Capture the cell that displays the provided text and extract its (x, y) central coordinate. 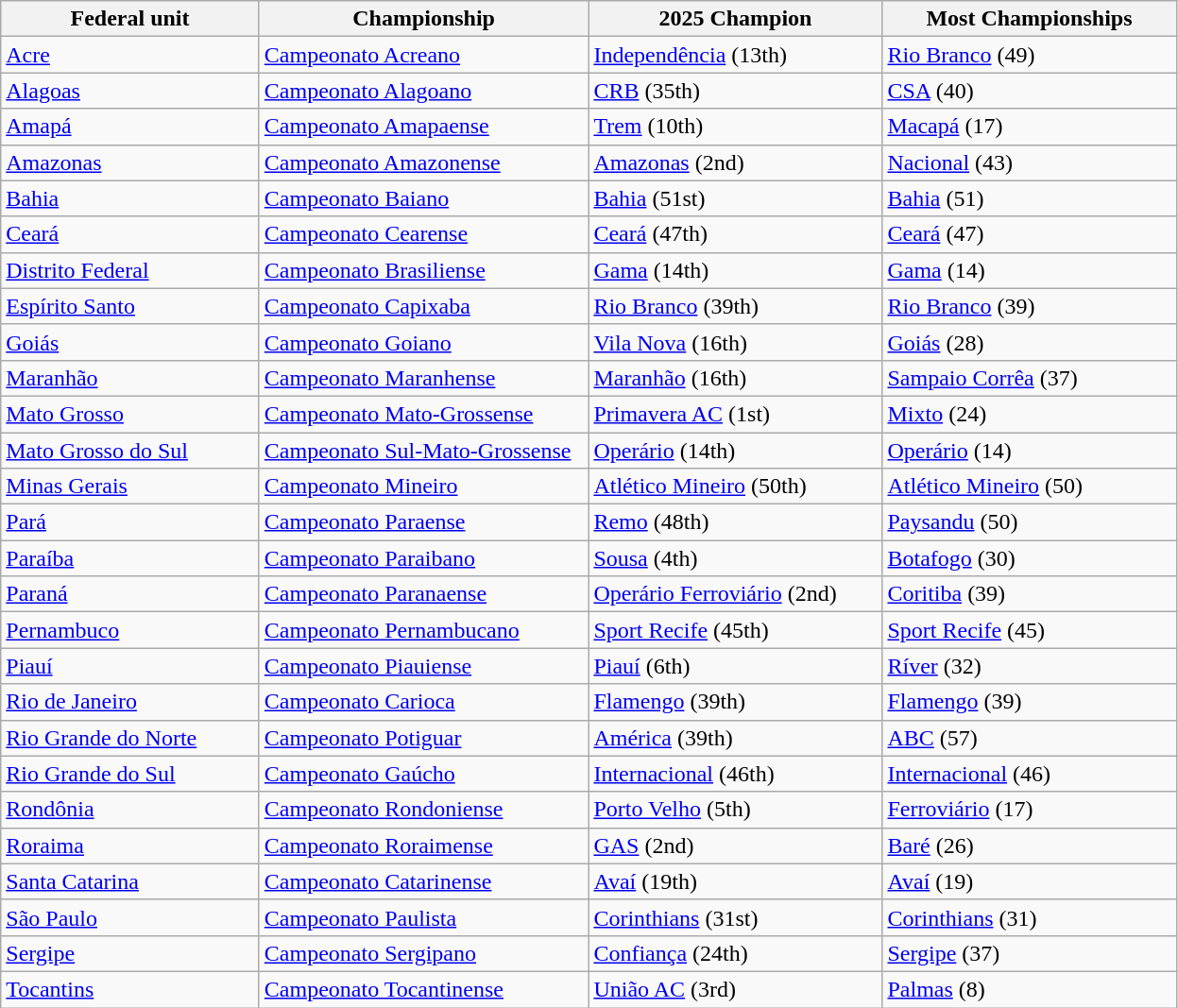
Santa Catarina (130, 881)
Avaí (19th) (735, 881)
Bahia (51st) (735, 198)
Sousa (4th) (735, 558)
Campeonato Carioca (423, 702)
Campeonato Alagoano (423, 91)
Campeonato Paulista (423, 917)
Flamengo (39) (1030, 702)
Piauí (6th) (735, 666)
União AC (3rd) (735, 989)
Pará (130, 522)
Amapá (130, 127)
Macapá (17) (1030, 127)
Acre (130, 55)
Ceará (130, 234)
Campeonato Amapaense (423, 127)
Rio Branco (39th) (735, 306)
Bahia (130, 198)
Maranhão (16th) (735, 378)
Botafogo (30) (1030, 558)
Campeonato Pernambucano (423, 630)
Rio Branco (39) (1030, 306)
Goiás (28) (1030, 342)
Campeonato Paraibano (423, 558)
Campeonato Brasiliense (423, 270)
Sport Recife (45) (1030, 630)
Porto Velho (5th) (735, 810)
Remo (48th) (735, 522)
Paraíba (130, 558)
Campeonato Goiano (423, 342)
ABC (57) (1030, 738)
Trem (10th) (735, 127)
Operário (14th) (735, 451)
América (39th) (735, 738)
Campeonato Sul-Mato-Grossense (423, 451)
Campeonato Capixaba (423, 306)
CSA (40) (1030, 91)
Vila Nova (16th) (735, 342)
Ríver (32) (1030, 666)
Rondônia (130, 810)
Federal unit (130, 19)
Paraná (130, 594)
Amazonas (2nd) (735, 162)
Sport Recife (45th) (735, 630)
Rio Grande do Norte (130, 738)
Bahia (51) (1030, 198)
Baré (26) (1030, 846)
Mato Grosso (130, 414)
Piauí (130, 666)
CRB (35th) (735, 91)
Maranhão (130, 378)
Ceará (47th) (735, 234)
Minas Gerais (130, 487)
Internacional (46th) (735, 774)
Goiás (130, 342)
Sergipe (130, 953)
Rio de Janeiro (130, 702)
Espírito Santo (130, 306)
Mato Grosso do Sul (130, 451)
Ferroviário (17) (1030, 810)
Avaí (19) (1030, 881)
Pernambuco (130, 630)
Operário Ferroviário (2nd) (735, 594)
2025 Champion (735, 19)
Confiança (24th) (735, 953)
Mixto (24) (1030, 414)
Campeonato Sergipano (423, 953)
Campeonato Potiguar (423, 738)
Gama (14) (1030, 270)
Sampaio Corrêa (37) (1030, 378)
Primavera AC (1st) (735, 414)
Paysandu (50) (1030, 522)
Campeonato Gaúcho (423, 774)
Most Championships (1030, 19)
Amazonas (130, 162)
Campeonato Amazonense (423, 162)
Operário (14) (1030, 451)
Campeonato Acreano (423, 55)
Roraima (130, 846)
Ceará (47) (1030, 234)
Campeonato Mato-Grossense (423, 414)
São Paulo (130, 917)
Campeonato Baiano (423, 198)
Campeonato Cearense (423, 234)
Nacional (43) (1030, 162)
Campeonato Mineiro (423, 487)
Campeonato Catarinense (423, 881)
Campeonato Tocantinense (423, 989)
Campeonato Piauiense (423, 666)
Alagoas (130, 91)
Internacional (46) (1030, 774)
Atlético Mineiro (50) (1030, 487)
Independência (13th) (735, 55)
Championship (423, 19)
Rio Grande do Sul (130, 774)
Gama (14th) (735, 270)
Distrito Federal (130, 270)
Corinthians (31) (1030, 917)
Campeonato Rondoniense (423, 810)
Flamengo (39th) (735, 702)
GAS (2nd) (735, 846)
Campeonato Maranhense (423, 378)
Campeonato Paraense (423, 522)
Sergipe (37) (1030, 953)
Coritiba (39) (1030, 594)
Palmas (8) (1030, 989)
Rio Branco (49) (1030, 55)
Tocantins (130, 989)
Corinthians (31st) (735, 917)
Atlético Mineiro (50th) (735, 487)
Campeonato Paranaense (423, 594)
Campeonato Roraimense (423, 846)
